Capture the cell that displays the provided text and extract its [x, y] central coordinate. 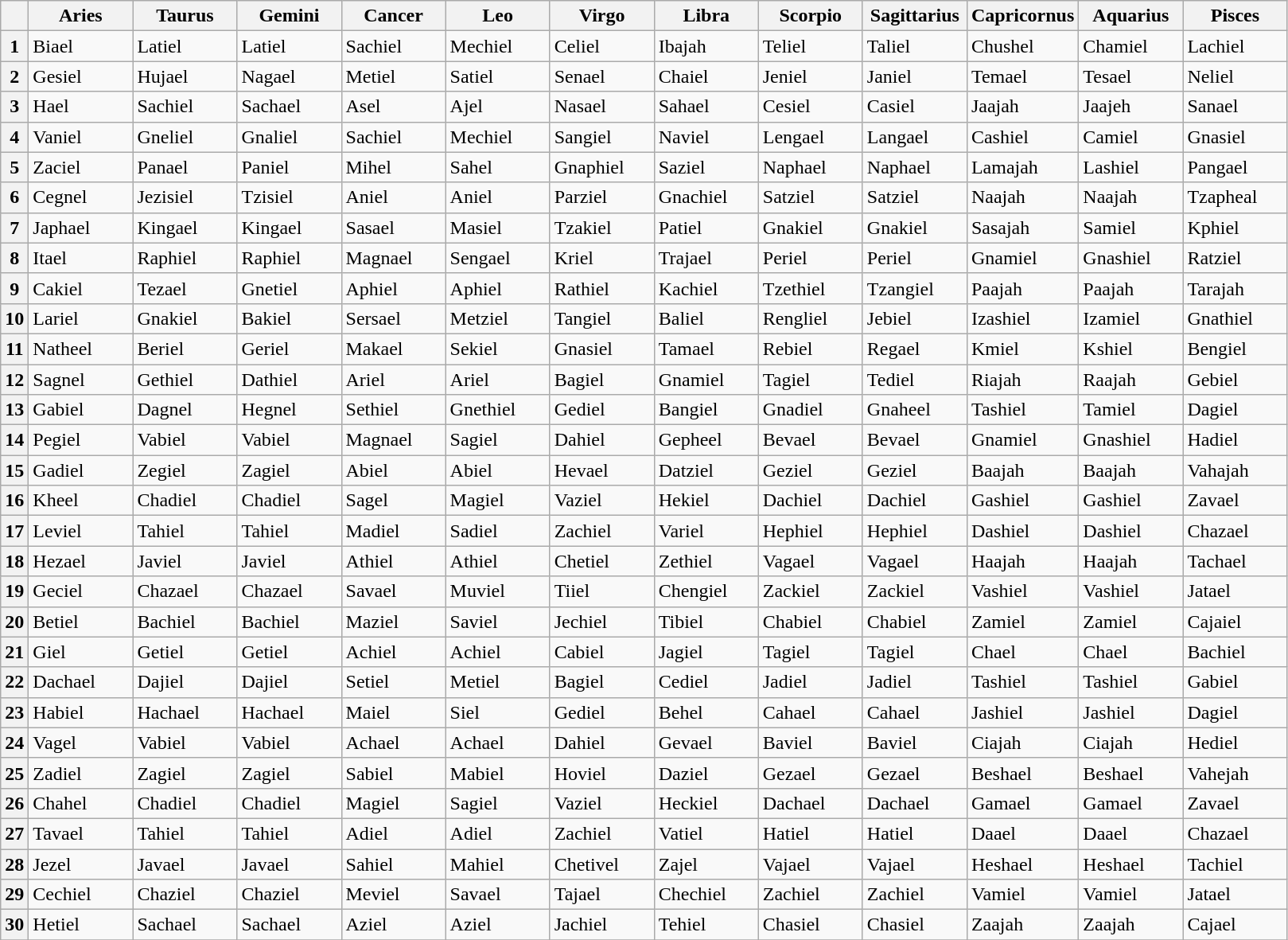
Vaniel [81, 137]
21 [14, 652]
10 [14, 318]
28 [14, 864]
17 [14, 531]
Betiel [81, 622]
Vahajah [1235, 470]
Jechiel [601, 622]
Kheel [81, 501]
26 [14, 803]
Tachael [1235, 561]
Gemini [290, 16]
Zadiel [81, 773]
Hegnel [290, 410]
Dathiel [290, 380]
Senael [601, 76]
Janiel [915, 76]
Makael [393, 349]
9 [14, 288]
Langael [915, 137]
Samiel [1131, 228]
Lamajah [1022, 167]
6 [14, 197]
Hezael [81, 561]
Ibajah [706, 46]
Zaciel [81, 167]
Chahel [81, 803]
Mihel [393, 167]
Izashiel [1022, 318]
Behel [706, 712]
Chaiel [706, 76]
Jaajeh [1131, 107]
Sagittarius [915, 16]
Vahejah [1235, 773]
Jeniel [810, 76]
Rebiel [810, 349]
Sabiel [393, 773]
Panael [185, 167]
Bakiel [290, 318]
Cesiel [810, 107]
30 [14, 925]
Rengliel [810, 318]
4 [14, 137]
Hevael [601, 470]
Hadiel [1235, 440]
Kshiel [1131, 349]
5 [14, 167]
Leviel [81, 531]
Aquarius [1131, 16]
Gnachiel [706, 197]
Tzethiel [810, 288]
Cajaiel [1235, 622]
Camiel [1131, 137]
Hekiel [706, 501]
Maziel [393, 622]
Gnetiel [290, 288]
16 [14, 501]
Zegiel [185, 470]
Zajel [706, 864]
Pegiel [81, 440]
Biael [81, 46]
Giel [81, 652]
Tzisiel [290, 197]
Muviel [498, 591]
25 [14, 773]
Geriel [290, 349]
Geciel [81, 591]
Ajel [498, 107]
20 [14, 622]
Setiel [393, 682]
Tzangiel [915, 288]
Cakiel [81, 288]
Taliel [915, 46]
Maiel [393, 712]
Nasael [601, 107]
Sadiel [498, 531]
Siel [498, 712]
Sasael [393, 228]
27 [14, 833]
Cajael [1235, 925]
Teliel [810, 46]
2 [14, 76]
Tezael [185, 288]
Jebiel [915, 318]
Hael [81, 107]
Natheel [81, 349]
Aries [81, 16]
Gnaliel [290, 137]
14 [14, 440]
Lengael [810, 137]
7 [14, 228]
Cashiel [1022, 137]
24 [14, 743]
Chamiel [1131, 46]
Itael [81, 258]
Gebiel [1235, 380]
Vatiel [706, 833]
Tiiel [601, 591]
19 [14, 591]
Saziel [706, 167]
Neliel [1235, 76]
Gadiel [81, 470]
Lashiel [1131, 167]
22 [14, 682]
Tamael [706, 349]
Tehiel [706, 925]
Sasajah [1022, 228]
Madiel [393, 531]
Gnaheel [915, 410]
Tediel [915, 380]
Kmiel [1022, 349]
Sethiel [393, 410]
Jezel [81, 864]
Heckiel [706, 803]
Sahiel [393, 864]
Hetiel [81, 925]
Tzakiel [601, 228]
Kriel [601, 258]
12 [14, 380]
Patiel [706, 228]
Gneliel [185, 137]
Gevael [706, 743]
Pangael [1235, 167]
Cegnel [81, 197]
Lachiel [1235, 46]
Tachiel [1235, 864]
Hediel [1235, 743]
Masiel [498, 228]
Chechiel [706, 895]
Pisces [1235, 16]
Sangiel [601, 137]
Sersael [393, 318]
Chetiel [601, 561]
Capricornus [1022, 16]
18 [14, 561]
Variel [706, 531]
Tangiel [601, 318]
Cechiel [81, 895]
Vagel [81, 743]
Dagnel [185, 410]
Kachiel [706, 288]
Nagael [290, 76]
Tajael [601, 895]
Satiel [498, 76]
Libra [706, 16]
Tarajah [1235, 288]
Chushel [1022, 46]
Sengael [498, 258]
Hoviel [601, 773]
Raajah [1131, 380]
Trajael [706, 258]
Sagnel [81, 380]
3 [14, 107]
Cancer [393, 16]
Regael [915, 349]
Metziel [498, 318]
Habiel [81, 712]
Gnaphiel [601, 167]
Jachiel [601, 925]
Sahael [706, 107]
Gnethiel [498, 410]
Riajah [1022, 380]
Zethiel [706, 561]
Leo [498, 16]
Jaajah [1022, 107]
Gepheel [706, 440]
Cabiel [601, 652]
29 [14, 895]
15 [14, 470]
Casiel [915, 107]
Virgo [601, 16]
Izamiel [1131, 318]
Gesiel [81, 76]
Rathiel [601, 288]
Daziel [706, 773]
Temael [1022, 76]
Mabiel [498, 773]
Jagiel [706, 652]
Japhael [81, 228]
Meviel [393, 895]
Kphiel [1235, 228]
Gnadiel [810, 410]
23 [14, 712]
Mahiel [498, 864]
Hujael [185, 76]
Paniel [290, 167]
Parziel [601, 197]
Chetivel [601, 864]
Bengiel [1235, 349]
Sahel [498, 167]
Jezisiel [185, 197]
Naviel [706, 137]
Gethiel [185, 380]
Sekiel [498, 349]
Celiel [601, 46]
Datziel [706, 470]
Chengiel [706, 591]
Asel [393, 107]
Taurus [185, 16]
Tzapheal [1235, 197]
Baliel [706, 318]
11 [14, 349]
Gnathiel [1235, 318]
Tesael [1131, 76]
Tavael [81, 833]
8 [14, 258]
Beriel [185, 349]
13 [14, 410]
Sanael [1235, 107]
Tibiel [706, 622]
Saviel [498, 622]
Ratziel [1235, 258]
Bangiel [706, 410]
Cediel [706, 682]
Scorpio [810, 16]
Sagel [393, 501]
Tamiel [1131, 410]
Lariel [81, 318]
1 [14, 46]
